Search for the cell housing the specified text and yield its [X, Y] center coordinate. 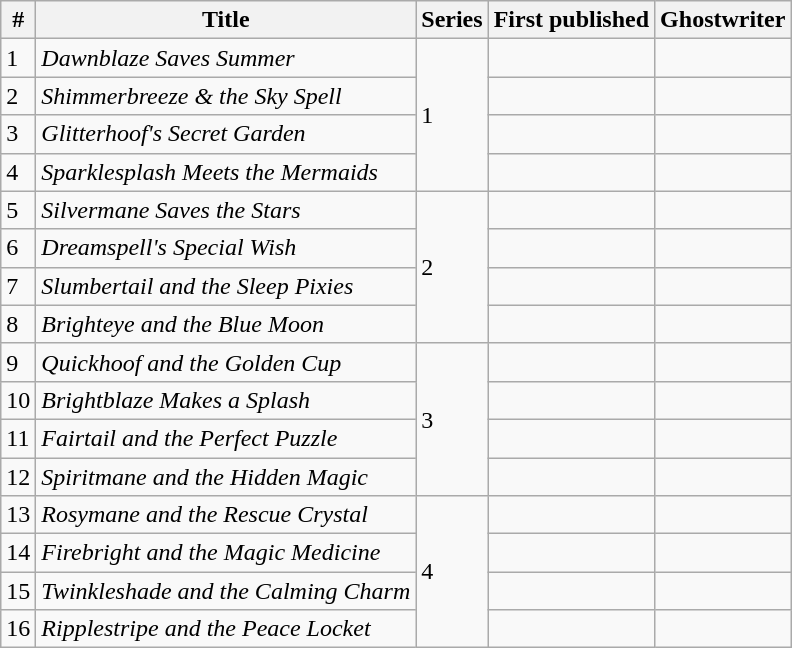
Glitterhoof's Secret Garden [226, 134]
Shimmerbreeze & the Sky Spell [226, 96]
9 [18, 362]
Rosymane and the Rescue Crystal [226, 515]
Sparklesplash Meets the Mermaids [226, 172]
Twinkleshade and the Calming Charm [226, 591]
16 [18, 629]
7 [18, 286]
Spiritmane and the Hidden Magic [226, 477]
10 [18, 400]
Brightblaze Makes a Splash [226, 400]
12 [18, 477]
Title [226, 20]
Dawnblaze Saves Summer [226, 58]
Quickhoof and the Golden Cup [226, 362]
14 [18, 553]
5 [18, 210]
Firebright and the Magic Medicine [226, 553]
11 [18, 438]
Fairtail and the Perfect Puzzle [226, 438]
# [18, 20]
Ghostwriter [723, 20]
Silvermane Saves the Stars [226, 210]
Brighteye and the Blue Moon [226, 324]
6 [18, 248]
Dreamspell's Special Wish [226, 248]
Ripplestripe and the Peace Locket [226, 629]
15 [18, 591]
13 [18, 515]
First published [571, 20]
8 [18, 324]
Slumbertail and the Sleep Pixies [226, 286]
Series [452, 20]
